Determine the (X, Y) coordinate at the center of the cell enclosing the given text.  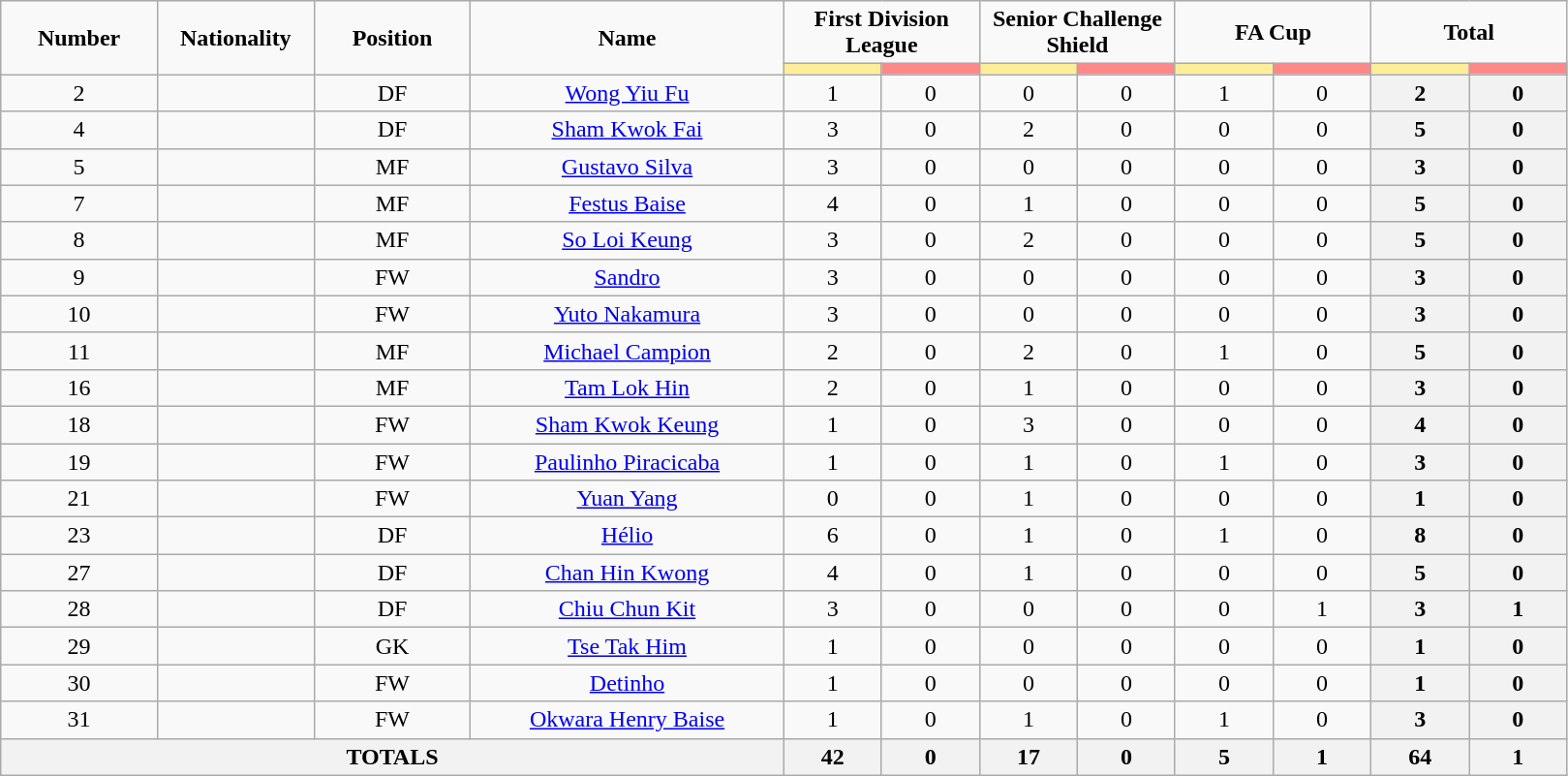
First Division League (881, 33)
Wong Yiu Fu (628, 93)
So Loi Keung (628, 240)
17 (1029, 757)
Festus Baise (628, 203)
28 (79, 609)
31 (79, 720)
11 (79, 351)
Gustavo Silva (628, 167)
9 (79, 277)
Sham Kwok Keung (628, 424)
Number (79, 38)
Chan Hin Kwong (628, 573)
Paulinho Piracicaba (628, 462)
42 (833, 757)
Senior Challenge Shield (1077, 33)
Position (392, 38)
21 (79, 499)
18 (79, 424)
GK (392, 646)
64 (1420, 757)
27 (79, 573)
10 (79, 314)
Sham Kwok Fai (628, 130)
Sandro (628, 277)
Name (628, 38)
Okwara Henry Baise (628, 720)
FA Cup (1273, 33)
Tam Lok Hin (628, 388)
7 (79, 203)
Chiu Chun Kit (628, 609)
Total (1469, 33)
23 (79, 536)
Tse Tak Him (628, 646)
Nationality (235, 38)
TOTALS (392, 757)
30 (79, 683)
6 (833, 536)
29 (79, 646)
Yuto Nakamura (628, 314)
Hélio (628, 536)
Detinho (628, 683)
Michael Campion (628, 351)
19 (79, 462)
16 (79, 388)
Yuan Yang (628, 499)
